From the cell containing the given text, extract its center point as (x, y) coordinate. 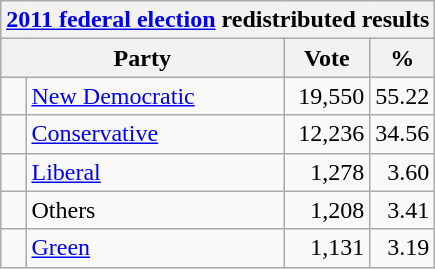
Vote (327, 58)
3.60 (402, 172)
Liberal (155, 172)
Green (155, 248)
19,550 (327, 96)
55.22 (402, 96)
Others (155, 210)
Conservative (155, 134)
34.56 (402, 134)
Party (142, 58)
2011 federal election redistributed results (218, 20)
12,236 (327, 134)
1,208 (327, 210)
1,131 (327, 248)
New Democratic (155, 96)
3.41 (402, 210)
% (402, 58)
1,278 (327, 172)
3.19 (402, 248)
